For the text-containing cell, return its midpoint in [x, y] coordinate format. 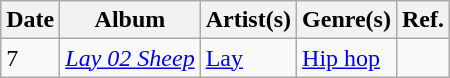
Date [30, 20]
Hip hop [347, 58]
7 [30, 58]
Genre(s) [347, 20]
Artist(s) [248, 20]
Ref. [422, 20]
Album [130, 20]
Lay 02 Sheep [130, 58]
Lay [248, 58]
